Scan for the cell matching the given text and deliver its (X, Y) coordinate at center. 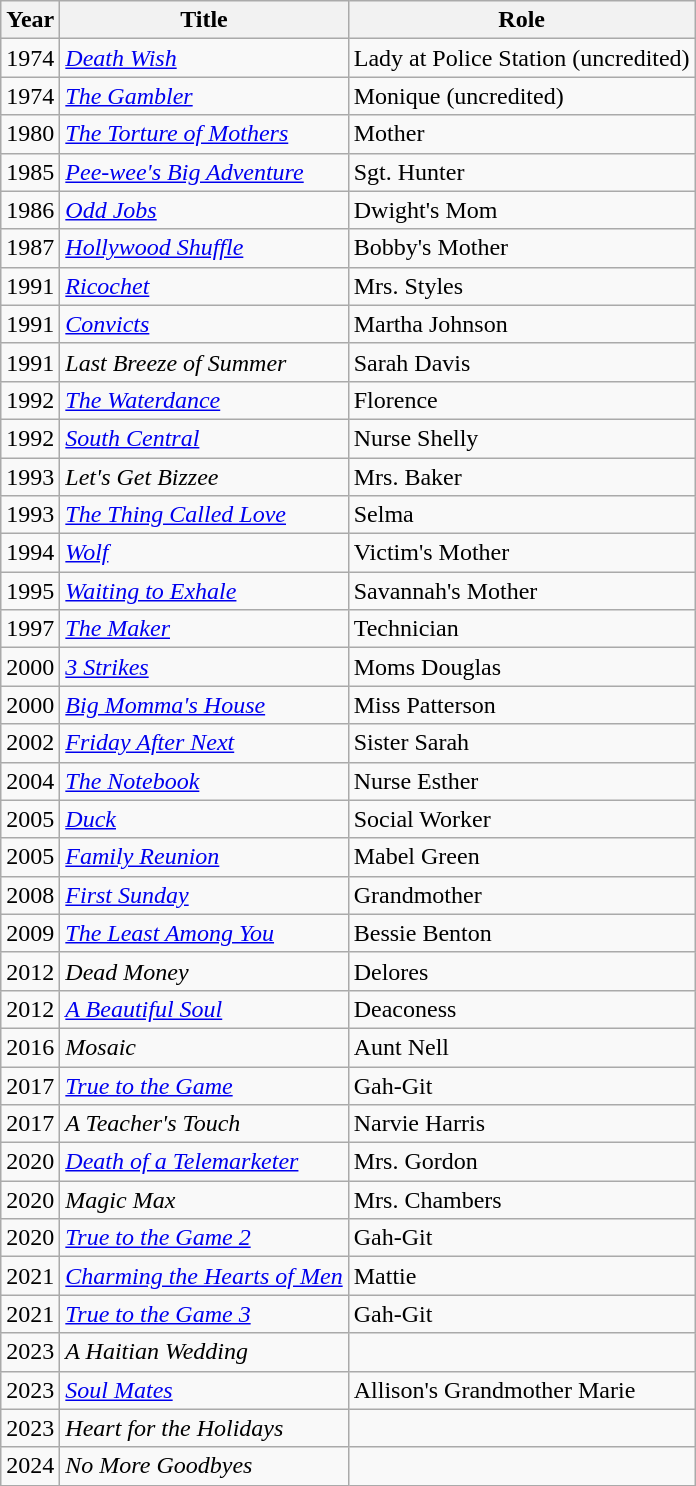
Bobby's Mother (522, 248)
True to the Game (204, 1085)
Role (522, 20)
Charming the Hearts of Men (204, 1276)
Allison's Grandmother Marie (522, 1390)
Mrs. Styles (522, 286)
Mrs. Chambers (522, 1200)
Sister Sarah (522, 743)
Family Reunion (204, 857)
Nurse Shelly (522, 438)
2004 (30, 781)
Grandmother (522, 895)
3 Strikes (204, 667)
Heart for the Holidays (204, 1428)
Mosaic (204, 1047)
Aunt Nell (522, 1047)
Ricochet (204, 286)
The Torture of Mothers (204, 134)
Let's Get Bizzee (204, 477)
Selma (522, 515)
Martha Johnson (522, 324)
Title (204, 20)
Technician (522, 629)
2002 (30, 743)
Savannah's Mother (522, 591)
Death of a Telemarketer (204, 1162)
A Haitian Wedding (204, 1352)
Mrs. Baker (522, 477)
The Notebook (204, 781)
Dwight's Mom (522, 210)
Florence (522, 400)
2009 (30, 933)
South Central (204, 438)
A Teacher's Touch (204, 1124)
1985 (30, 172)
True to the Game 3 (204, 1314)
Deaconess (522, 1009)
Delores (522, 971)
Lady at Police Station (uncredited) (522, 58)
Nurse Esther (522, 781)
Sgt. Hunter (522, 172)
The Maker (204, 629)
2016 (30, 1047)
Dead Money (204, 971)
The Least Among You (204, 933)
A Beautiful Soul (204, 1009)
The Waterdance (204, 400)
1994 (30, 553)
The Gambler (204, 96)
Mattie (522, 1276)
1986 (30, 210)
Last Breeze of Summer (204, 362)
Social Worker (522, 819)
Miss Patterson (522, 705)
2008 (30, 895)
First Sunday (204, 895)
Magic Max (204, 1200)
Moms Douglas (522, 667)
The Thing Called Love (204, 515)
Monique (uncredited) (522, 96)
Duck (204, 819)
2024 (30, 1466)
Bessie Benton (522, 933)
Death Wish (204, 58)
Convicts (204, 324)
No More Goodbyes (204, 1466)
Friday After Next (204, 743)
1980 (30, 134)
True to the Game 2 (204, 1238)
Soul Mates (204, 1390)
Mabel Green (522, 857)
Mrs. Gordon (522, 1162)
Odd Jobs (204, 210)
Sarah Davis (522, 362)
1995 (30, 591)
Pee-wee's Big Adventure (204, 172)
1997 (30, 629)
Mother (522, 134)
Year (30, 20)
Narvie Harris (522, 1124)
1987 (30, 248)
Waiting to Exhale (204, 591)
Hollywood Shuffle (204, 248)
Victim's Mother (522, 553)
Big Momma's House (204, 705)
Wolf (204, 553)
